Return the (x, y) coordinate for the center point of the cell that contains the specified text.  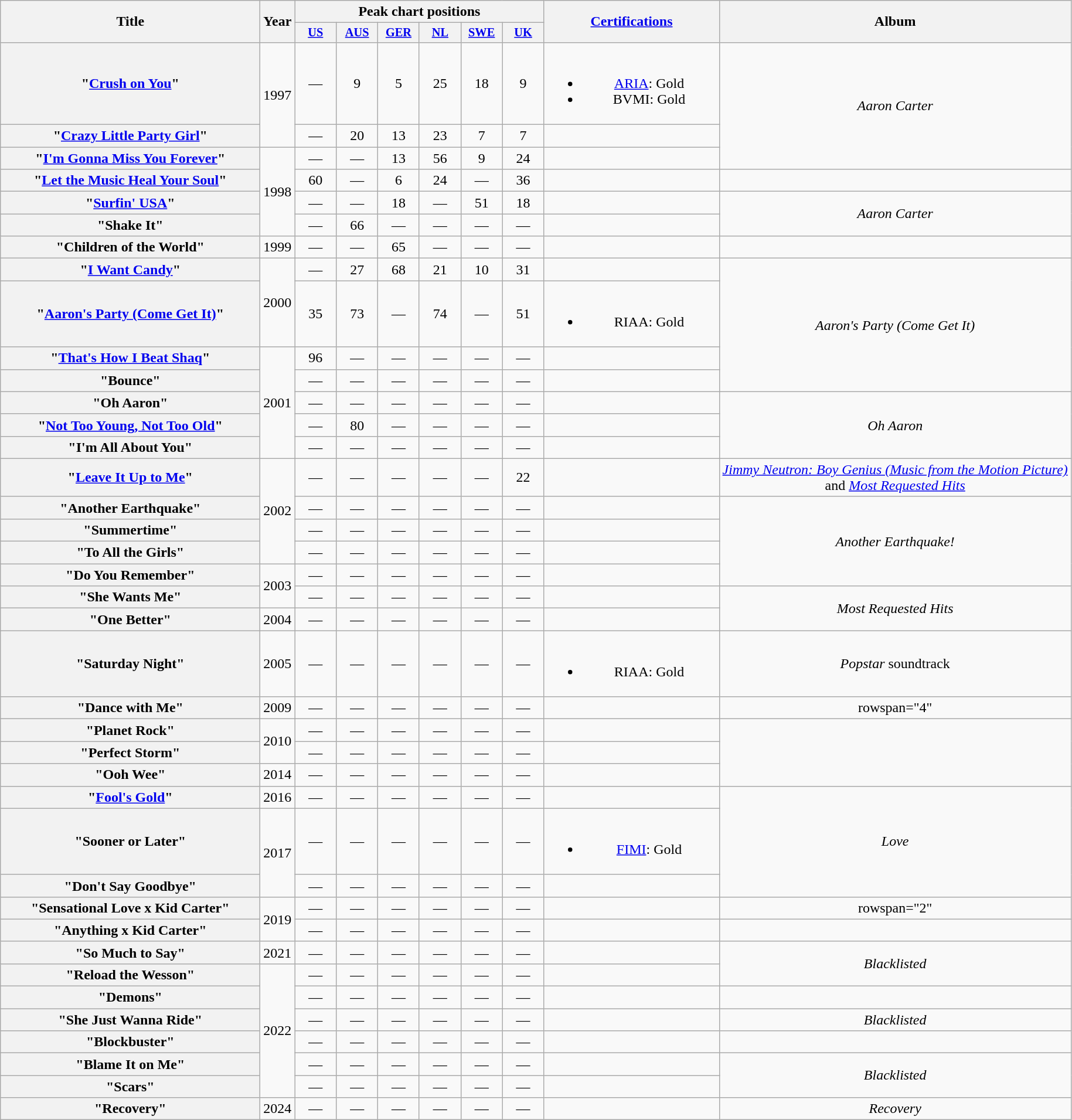
22 (523, 477)
5 (399, 83)
"Aaron's Party (Come Get It)" (130, 314)
"Another Earthquake" (130, 508)
rowspan="2" (895, 908)
"I Want Candy" (130, 270)
"Let the Music Heal Your Soul" (130, 181)
"Demons" (130, 998)
1998 (278, 192)
60 (315, 181)
Year (278, 22)
NL (440, 33)
Oh Aaron (895, 425)
68 (399, 270)
"Sooner or Later" (130, 842)
SWE (482, 33)
"Planet Rock" (130, 730)
Jimmy Neutron: Boy Genius (Music from the Motion Picture) and Most Requested Hits (895, 477)
"Bounce" (130, 380)
23 (440, 136)
Certifications (632, 22)
2009 (278, 708)
"She Wants Me" (130, 597)
2017 (278, 852)
80 (358, 425)
2022 (278, 1030)
"Shake It" (130, 225)
"So Much to Say" (130, 952)
1999 (278, 247)
2010 (278, 741)
"Anything x Kid Carter" (130, 930)
"Summertime" (130, 530)
"I'm Gonna Miss You Forever" (130, 158)
2005 (278, 663)
"I'm All About You" (130, 447)
"Crazy Little Party Girl" (130, 136)
20 (358, 136)
Recovery (895, 1109)
UK (523, 33)
2021 (278, 952)
2004 (278, 619)
"Surfin' USA" (130, 203)
31 (523, 270)
56 (440, 158)
Most Requested Hits (895, 608)
"Recovery" (130, 1109)
"Sensational Love x Kid Carter" (130, 908)
27 (358, 270)
2024 (278, 1109)
"Blame It on Me" (130, 1064)
"Not Too Young, Not Too Old" (130, 425)
2003 (278, 586)
Title (130, 22)
2019 (278, 919)
6 (399, 181)
2016 (278, 797)
Peak chart positions (420, 12)
21 (440, 270)
2014 (278, 775)
36 (523, 181)
"One Better" (130, 619)
"To All the Girls" (130, 553)
Aaron's Party (Come Get It) (895, 325)
96 (315, 358)
Album (895, 22)
Another Earthquake! (895, 541)
FIMI: Gold (632, 842)
35 (315, 314)
"Children of the World" (130, 247)
GER (399, 33)
Love (895, 842)
ARIA: GoldBVMI: Gold (632, 83)
2000 (278, 302)
"Leave It Up to Me" (130, 477)
"Crush on You" (130, 83)
"Reload the Wesson" (130, 975)
"Do You Remember" (130, 575)
2002 (278, 511)
66 (358, 225)
"That's How I Beat Shaq" (130, 358)
2001 (278, 403)
AUS (358, 33)
"Dance with Me" (130, 708)
"Ooh Wee" (130, 775)
73 (358, 314)
74 (440, 314)
"Don't Say Goodbye" (130, 886)
1997 (278, 94)
"Fool's Gold" (130, 797)
25 (440, 83)
rowspan="4" (895, 708)
"Scars" (130, 1087)
"Perfect Storm" (130, 753)
"She Just Wanna Ride" (130, 1020)
10 (482, 270)
"Saturday Night" (130, 663)
"Oh Aaron" (130, 403)
"Blockbuster" (130, 1042)
65 (399, 247)
US (315, 33)
Popstar soundtrack (895, 663)
